Determine the (x, y) coordinate at the center of the cell enclosing the given text.  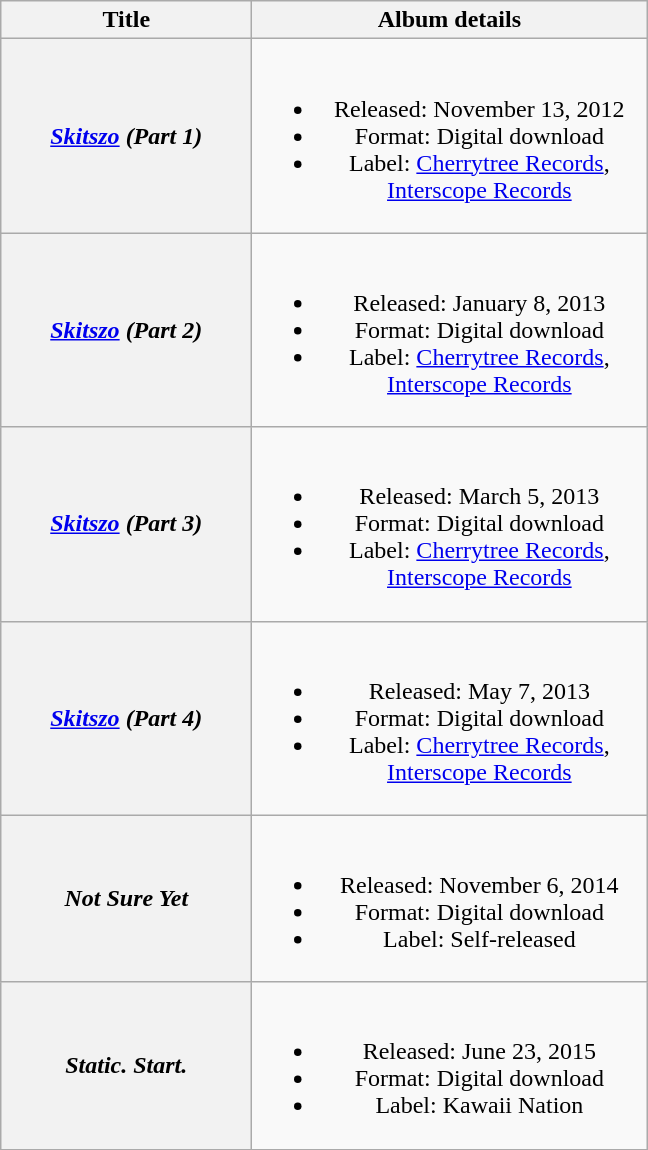
Skitszo (Part 2) (126, 330)
Released: June 23, 2015Format: Digital downloadLabel: Kawaii Nation (450, 1066)
Released: May 7, 2013Format: Digital downloadLabel: Cherrytree Records, Interscope Records (450, 718)
Album details (450, 20)
Released: November 13, 2012Format: Digital downloadLabel: Cherrytree Records, Interscope Records (450, 136)
Released: March 5, 2013Format: Digital downloadLabel: Cherrytree Records, Interscope Records (450, 524)
Released: November 6, 2014Format: Digital downloadLabel: Self-released (450, 898)
Skitszo (Part 3) (126, 524)
Title (126, 20)
Skitszo (Part 4) (126, 718)
Released: January 8, 2013Format: Digital downloadLabel: Cherrytree Records, Interscope Records (450, 330)
Skitszo (Part 1) (126, 136)
Not Sure Yet (126, 898)
Static. Start. (126, 1066)
